Extract the (X, Y) coordinate from the center of the cell holding the provided text.  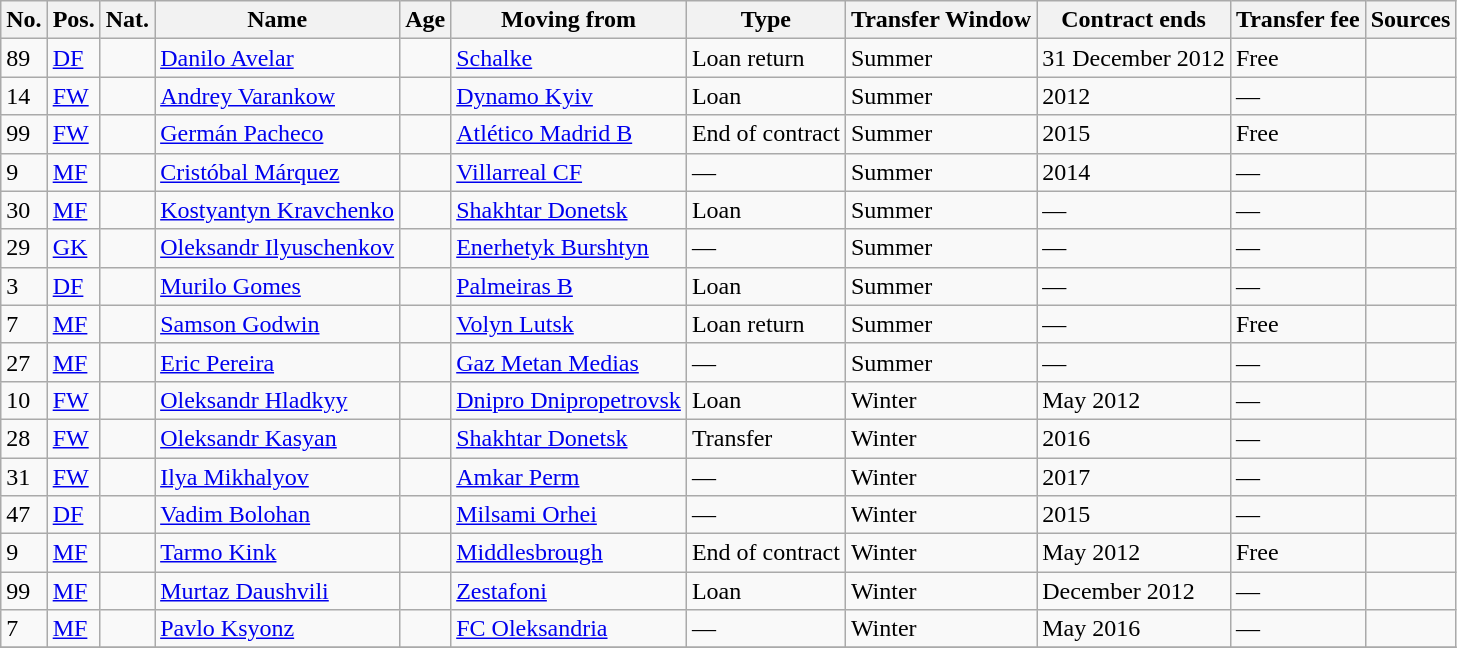
Type (766, 20)
Oleksandr Ilyuschenkov (278, 248)
Danilo Avelar (278, 58)
Middlesbrough (569, 553)
Name (278, 20)
2017 (1134, 477)
Sources (1410, 20)
31 (24, 477)
Palmeiras B (569, 286)
Andrey Varankow (278, 96)
10 (24, 400)
No. (24, 20)
Transfer Window (940, 20)
GK (74, 248)
Kostyantyn Kravchenko (278, 210)
Oleksandr Kasyan (278, 438)
Pavlo Ksyonz (278, 629)
31 December 2012 (1134, 58)
Murilo Gomes (278, 286)
27 (24, 362)
29 (24, 248)
14 (24, 96)
Dynamo Kyiv (569, 96)
Zestafoni (569, 591)
2014 (1134, 172)
Nat. (127, 20)
Gaz Metan Medias (569, 362)
Schalke (569, 58)
Murtaz Daushvili (278, 591)
Contract ends (1134, 20)
Vadim Bolohan (278, 515)
Dnipro Dnipropetrovsk (569, 400)
28 (24, 438)
Cristóbal Márquez (278, 172)
Tarmo Kink (278, 553)
Villarreal CF (569, 172)
Volyn Lutsk (569, 324)
47 (24, 515)
Amkar Perm (569, 477)
December 2012 (1134, 591)
Oleksandr Hladkyy (278, 400)
30 (24, 210)
Milsami Orhei (569, 515)
Transfer (766, 438)
Eric Pereira (278, 362)
May 2016 (1134, 629)
2016 (1134, 438)
Age (426, 20)
Samson Godwin (278, 324)
Ilya Mikhalyov (278, 477)
Enerhetyk Burshtyn (569, 248)
Transfer fee (1298, 20)
Pos. (74, 20)
3 (24, 286)
2012 (1134, 96)
Atlético Madrid B (569, 134)
FC Oleksandria (569, 629)
89 (24, 58)
Germán Pacheco (278, 134)
Moving from (569, 20)
